Return the [x, y] coordinate for the center point of the cell that contains the specified text.  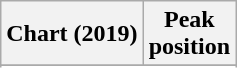
Chart (2019) [72, 34]
Peakposition [189, 34]
